Output the [x, y] coordinate of the center of the cell containing the given text.  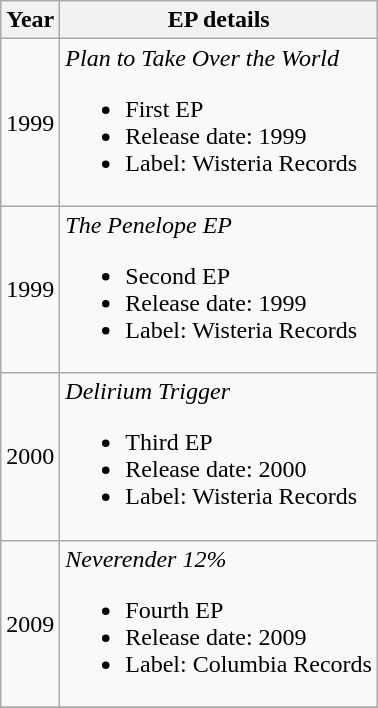
Delirium TriggerThird EPRelease date: 2000Label: Wisteria Records [219, 456]
Plan to Take Over the WorldFirst EPRelease date: 1999Label: Wisteria Records [219, 122]
2009 [30, 624]
The Penelope EPSecond EPRelease date: 1999Label: Wisteria Records [219, 290]
Year [30, 20]
2000 [30, 456]
Neverender 12%Fourth EPRelease date: 2009Label: Columbia Records [219, 624]
EP details [219, 20]
